Detect which cell encompasses the target text, then output its [X, Y] center coordinate. 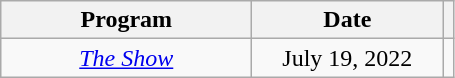
July 19, 2022 [348, 58]
The Show [126, 58]
Program [126, 20]
Date [348, 20]
